Search for the cell housing the specified text and yield its (x, y) center coordinate. 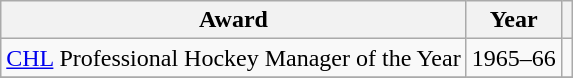
Award (234, 20)
1965–66 (514, 58)
CHL Professional Hockey Manager of the Year (234, 58)
Year (514, 20)
